Find where the given text appears and provide that cell's center as (x, y) coordinate. 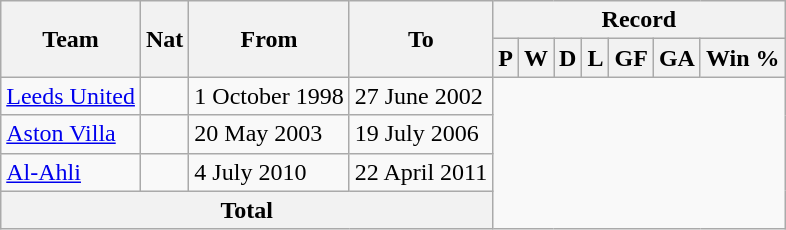
4 July 2010 (269, 172)
L (596, 58)
Team (71, 39)
P (506, 58)
20 May 2003 (269, 134)
Win % (742, 58)
To (421, 39)
D (568, 58)
Nat (164, 39)
W (536, 58)
1 October 1998 (269, 96)
GA (676, 58)
Aston Villa (71, 134)
19 July 2006 (421, 134)
Total (247, 210)
22 April 2011 (421, 172)
Leeds United (71, 96)
27 June 2002 (421, 96)
From (269, 39)
GF (631, 58)
Al-Ahli (71, 172)
Record (639, 20)
